Scan for the cell matching the given text and deliver its (X, Y) coordinate at center. 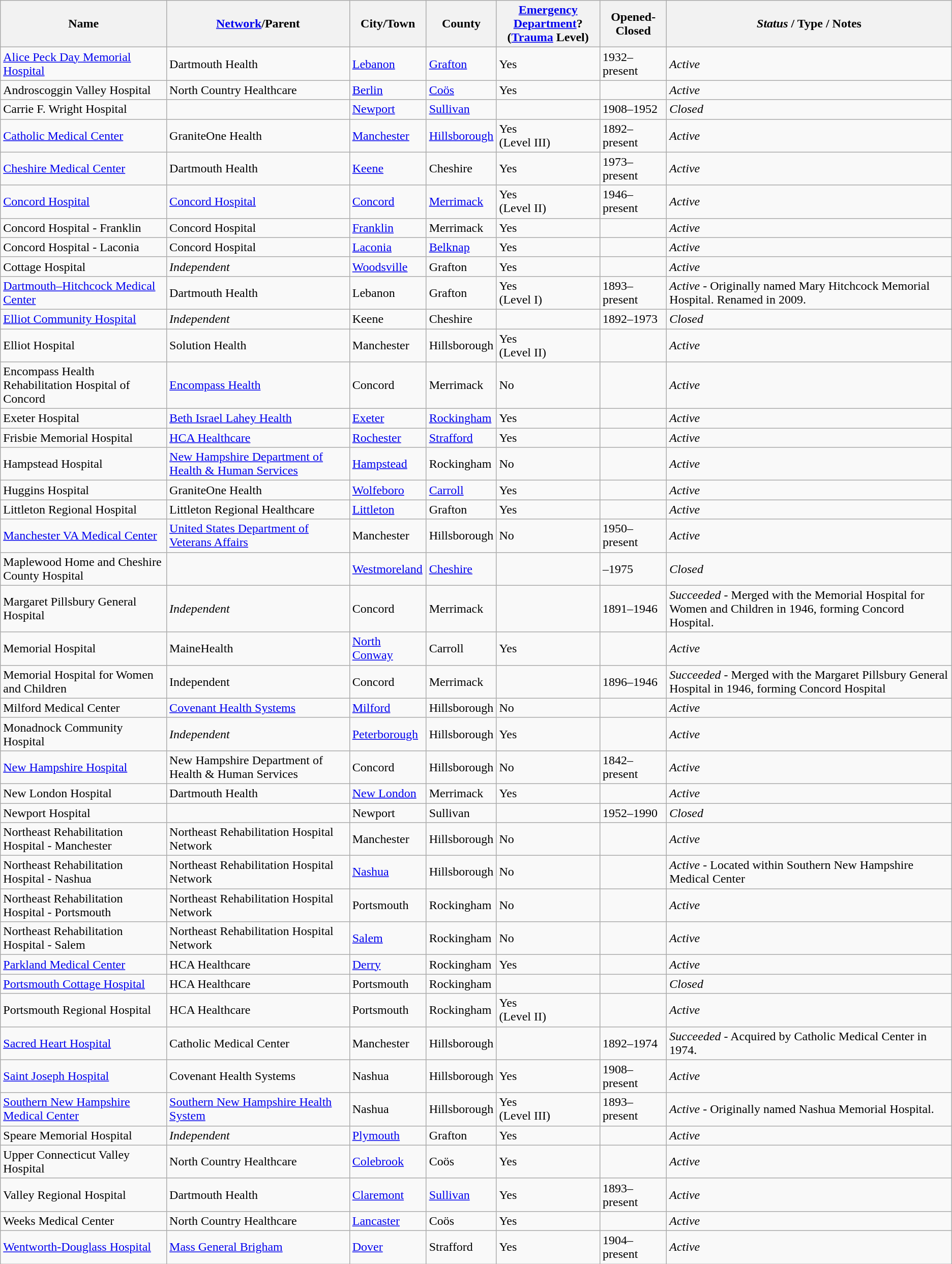
Hampstead Hospital (83, 464)
New London Hospital (83, 793)
MaineHealth (258, 649)
Opened-Closed (634, 24)
1950–present (634, 536)
Emergency Department?(Trauma Level) (548, 24)
Frisbie Memorial Hospital (83, 438)
Monadnock Community Hospital (83, 734)
Peterborough (388, 734)
Wolfeboro (388, 490)
Elliot Hospital (83, 345)
Margaret Pillsbury General Hospital (83, 609)
–1975 (634, 568)
Alice Peck Day Memorial Hospital (83, 64)
Northeast Rehabilitation Hospital - Nashua (83, 872)
Concord Hospital - Laconia (83, 247)
Plymouth (388, 1135)
Cheshire Medical Center (83, 169)
Saint Joseph Hospital (83, 1076)
Parkland Medical Center (83, 965)
1904–present (634, 1247)
Westmoreland (388, 568)
1973–present (634, 169)
Succeeded - Merged with the Margaret Pillsbury General Hospital in 1946, forming Concord Hospital (809, 681)
Wentworth-Douglass Hospital (83, 1247)
Encompass Health (258, 385)
Franklin (388, 228)
Woodsville (388, 266)
Active - Originally named Mary Hitchcock Memorial Hospital. Renamed in 2009. (809, 293)
Carrie F. Wright Hospital (83, 109)
Encompass Health Rehabilitation Hospital of Concord (83, 385)
Southern New Hampshire Medical Center (83, 1109)
Succeeded - Acquired by Catholic Medical Center in 1974. (809, 1043)
Memorial Hospital (83, 649)
Yes(Level I) (548, 293)
Beth Israel Lahey Health (258, 418)
Status / Type / Notes (809, 24)
Portsmouth Regional Hospital (83, 1010)
Dartmouth–Hitchcock Medical Center (83, 293)
Active - Located within Southern New Hampshire Medical Center (809, 872)
New Hampshire Hospital (83, 767)
Elliot Community Hospital (83, 319)
North Conway (388, 649)
1842–present (634, 767)
Northeast Rehabilitation Hospital - Manchester (83, 839)
Salem (388, 939)
1892–1974 (634, 1043)
1908–1952 (634, 109)
Androscoggin Valley Hospital (83, 90)
Dover (388, 1247)
Northeast Rehabilitation Hospital - Portsmouth (83, 905)
Succeeded - Merged with the Memorial Hospital for Women and Children in 1946, forming Concord Hospital. (809, 609)
County (461, 24)
Littleton Regional Hospital (83, 509)
Memorial Hospital for Women and Children (83, 681)
Berlin (388, 90)
1892–1973 (634, 319)
Littleton (388, 509)
Active - Originally named Nashua Memorial Hospital. (809, 1109)
Hampstead (388, 464)
1891–1946 (634, 609)
Upper Connecticut Valley Hospital (83, 1161)
Manchester VA Medical Center (83, 536)
Newport Hospital (83, 813)
1952–1990 (634, 813)
Network/Parent (258, 24)
City/Town (388, 24)
Milford (388, 708)
Valley Regional Hospital (83, 1195)
Solution Health (258, 345)
Mass General Brigham (258, 1247)
Belknap (461, 247)
1896–1946 (634, 681)
Lancaster (388, 1221)
Exeter Hospital (83, 418)
Concord Hospital - Franklin (83, 228)
1892–present (634, 135)
Speare Memorial Hospital (83, 1135)
Laconia (388, 247)
Name (83, 24)
Claremont (388, 1195)
Littleton Regional Healthcare (258, 509)
Sacred Heart Hospital (83, 1043)
Portsmouth Cottage Hospital (83, 984)
United States Department of Veterans Affairs (258, 536)
Maplewood Home and Cheshire County Hospital (83, 568)
Huggins Hospital (83, 490)
1908–present (634, 1076)
Southern New Hampshire Health System (258, 1109)
New London (388, 793)
Colebrook (388, 1161)
Derry (388, 965)
Weeks Medical Center (83, 1221)
Milford Medical Center (83, 708)
Northeast Rehabilitation Hospital - Salem (83, 939)
Cottage Hospital (83, 266)
Exeter (388, 418)
1932–present (634, 64)
1946–present (634, 201)
Rochester (388, 438)
